For the text-containing cell, return its midpoint in (x, y) coordinate format. 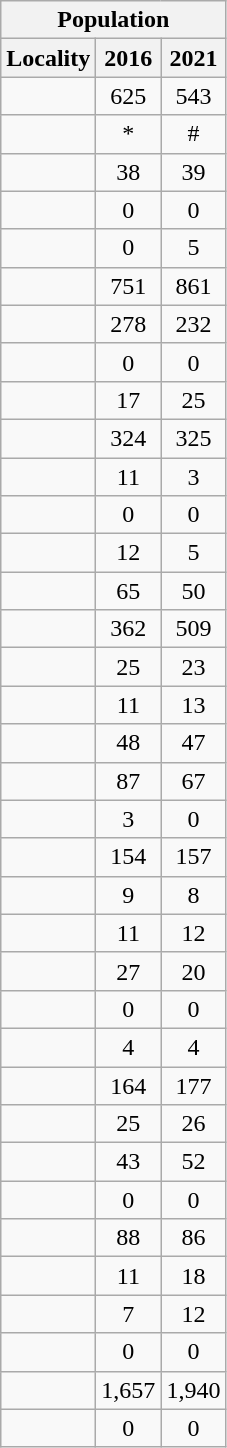
86 (194, 1238)
543 (194, 96)
26 (194, 1124)
18 (194, 1276)
8 (194, 895)
278 (128, 324)
48 (128, 743)
52 (194, 1162)
2016 (128, 58)
17 (128, 400)
23 (194, 667)
* (128, 134)
43 (128, 1162)
7 (128, 1314)
177 (194, 1085)
13 (194, 705)
88 (128, 1238)
625 (128, 96)
324 (128, 438)
Locality (48, 58)
751 (128, 286)
39 (194, 172)
232 (194, 324)
50 (194, 591)
1,940 (194, 1390)
Population (114, 20)
362 (128, 629)
67 (194, 781)
9 (128, 895)
157 (194, 857)
47 (194, 743)
# (194, 134)
154 (128, 857)
164 (128, 1085)
65 (128, 591)
325 (194, 438)
861 (194, 286)
2021 (194, 58)
38 (128, 172)
509 (194, 629)
27 (128, 971)
20 (194, 971)
87 (128, 781)
1,657 (128, 1390)
